Return the (x, y) coordinate for the center point of the cell that contains the specified text.  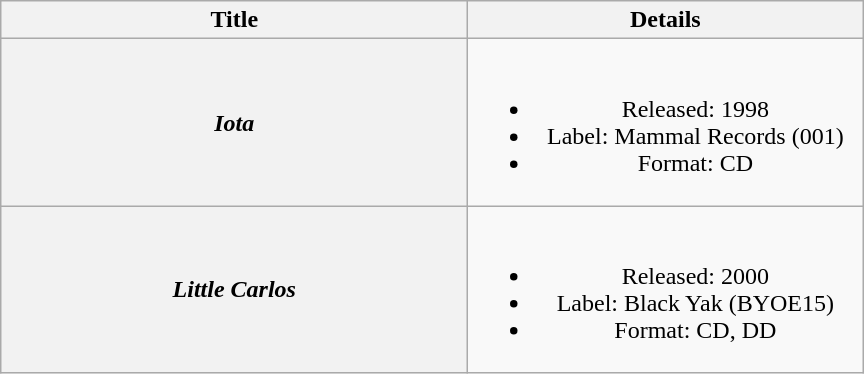
Little Carlos (234, 290)
Title (234, 20)
Details (666, 20)
Released: 2000Label: Black Yak (BYOE15)Format: CD, DD (666, 290)
Released: 1998Label: Mammal Records (001)Format: CD (666, 122)
Iota (234, 122)
